Find where the given text appears and provide that cell's center as [x, y] coordinate. 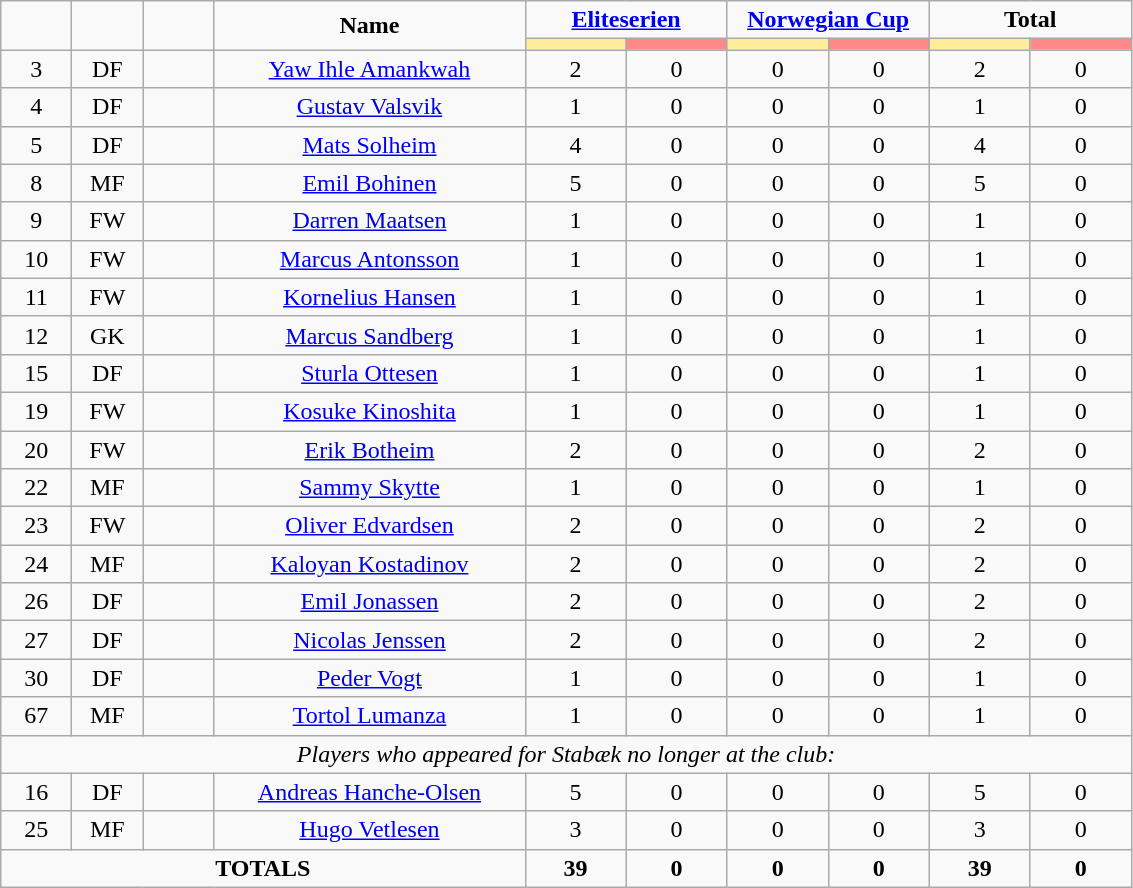
Nicolas Jenssen [370, 640]
12 [36, 335]
Oliver Edvardsen [370, 526]
Norwegian Cup [828, 20]
Sammy Skytte [370, 488]
Eliteserien [626, 20]
15 [36, 373]
Kosuke Kinoshita [370, 411]
Erik Botheim [370, 449]
20 [36, 449]
22 [36, 488]
Emil Bohinen [370, 183]
Gustav Valsvik [370, 107]
24 [36, 564]
67 [36, 716]
8 [36, 183]
Darren Maatsen [370, 221]
19 [36, 411]
Emil Jonassen [370, 602]
Andreas Hanche-Olsen [370, 792]
Tortol Lumanza [370, 716]
Mats Solheim [370, 145]
25 [36, 830]
GK [108, 335]
10 [36, 259]
30 [36, 678]
Yaw Ihle Amankwah [370, 69]
Sturla Ottesen [370, 373]
Kornelius Hansen [370, 297]
Kaloyan Kostadinov [370, 564]
23 [36, 526]
TOTALS [263, 868]
Total [1030, 20]
26 [36, 602]
11 [36, 297]
Hugo Vetlesen [370, 830]
27 [36, 640]
Players who appeared for Stabæk no longer at the club: [566, 754]
16 [36, 792]
Marcus Sandberg [370, 335]
Marcus Antonsson [370, 259]
Peder Vogt [370, 678]
Name [370, 26]
9 [36, 221]
